Locate the cell with the specified text and output its [x, y] center coordinate. 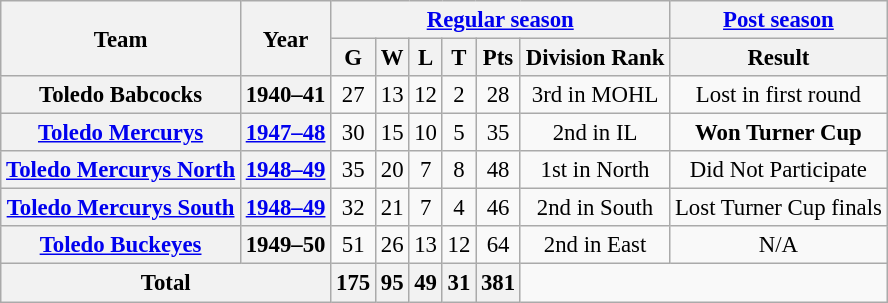
1949–50 [285, 245]
27 [354, 95]
1947–48 [285, 133]
30 [354, 133]
Lost in first round [779, 95]
Toledo Buckeyes [121, 245]
26 [392, 245]
Toledo Mercurys [121, 133]
L [426, 58]
31 [458, 283]
20 [392, 170]
Lost Turner Cup finals [779, 208]
Toledo Mercurys South [121, 208]
Regular season [500, 20]
51 [354, 245]
G [354, 58]
32 [354, 208]
Toledo Mercurys North [121, 170]
48 [498, 170]
2 [458, 95]
Total [166, 283]
T [458, 58]
Year [285, 38]
3rd in MOHL [594, 95]
1st in North [594, 170]
Post season [779, 20]
Did Not Participate [779, 170]
28 [498, 95]
2nd in East [594, 245]
175 [354, 283]
Team [121, 38]
95 [392, 283]
10 [426, 133]
49 [426, 283]
Result [779, 58]
21 [392, 208]
Won Turner Cup [779, 133]
Toledo Babcocks [121, 95]
2nd in IL [594, 133]
Pts [498, 58]
8 [458, 170]
W [392, 58]
5 [458, 133]
46 [498, 208]
1940–41 [285, 95]
15 [392, 133]
Division Rank [594, 58]
64 [498, 245]
N/A [779, 245]
4 [458, 208]
381 [498, 283]
2nd in South [594, 208]
